Search for the cell housing the specified text and yield its (X, Y) center coordinate. 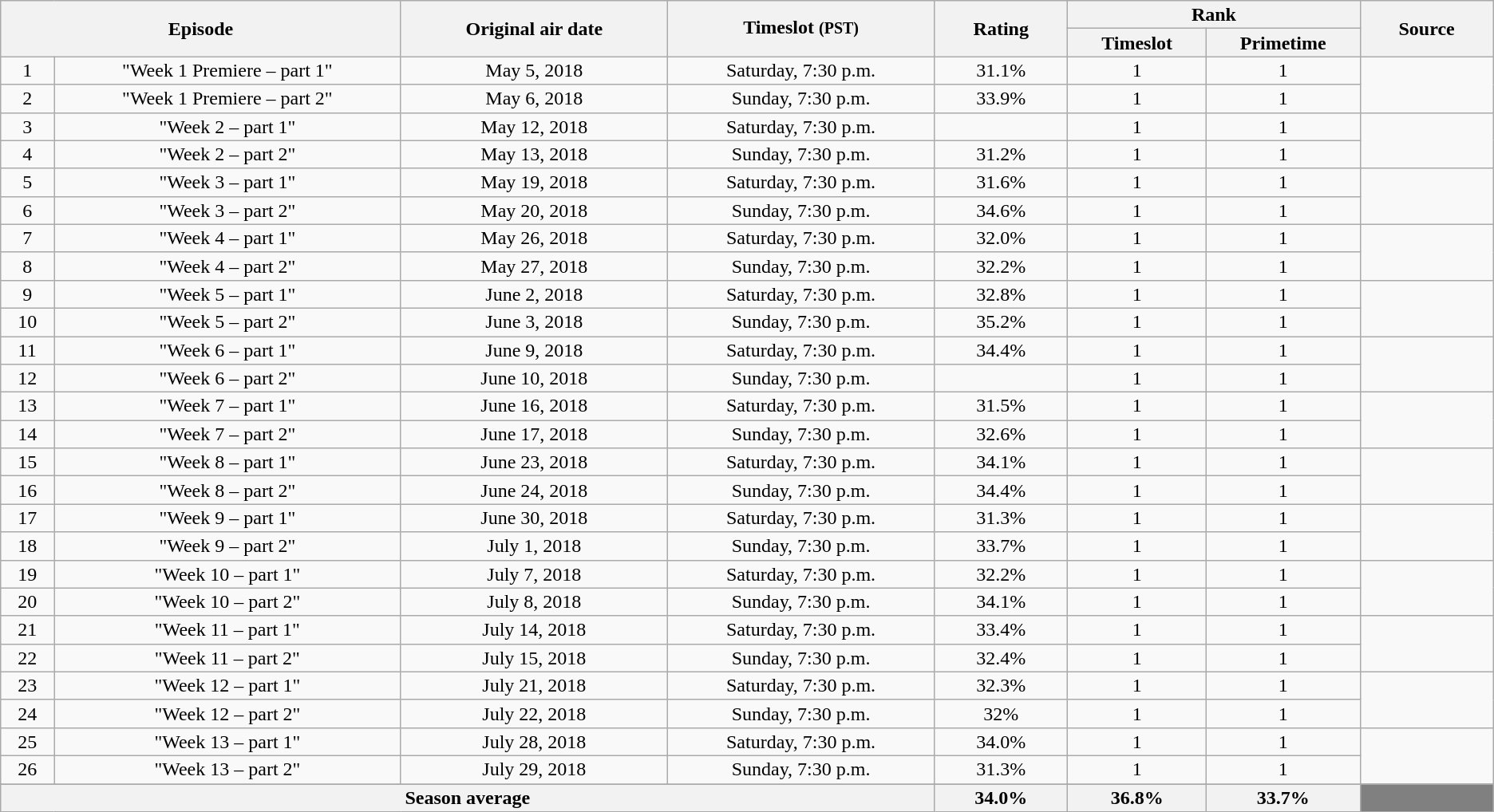
Season average (468, 798)
18 (27, 546)
33.4% (1001, 630)
July 21, 2018 (534, 686)
"Week 4 – part 1" (228, 238)
"Week 11 – part 2" (228, 657)
July 7, 2018 (534, 574)
"Week 10 – part 1" (228, 574)
"Week 1 Premiere – part 2" (228, 99)
24 (27, 713)
15 (27, 463)
4 (27, 155)
31.6% (1001, 182)
June 10, 2018 (534, 378)
26 (27, 769)
July 15, 2018 (534, 657)
14 (27, 434)
"Week 11 – part 1" (228, 630)
"Week 7 – part 1" (228, 407)
July 28, 2018 (534, 742)
25 (27, 742)
Timeslot (1137, 43)
Timeslot (PST) (800, 29)
June 3, 2018 (534, 322)
34.6% (1001, 211)
"Week 10 – part 2" (228, 601)
"Week 3 – part 1" (228, 182)
32% (1001, 713)
17 (27, 518)
16 (27, 490)
"Week 1 Premiere – part 1" (228, 70)
"Week 5 – part 1" (228, 294)
June 17, 2018 (534, 434)
31.1% (1001, 70)
July 29, 2018 (534, 769)
12 (27, 378)
8 (27, 266)
22 (27, 657)
32.3% (1001, 686)
Original air date (534, 29)
"Week 8 – part 1" (228, 463)
23 (27, 686)
May 12, 2018 (534, 126)
10 (27, 322)
Episode (201, 29)
"Week 9 – part 2" (228, 546)
"Week 13 – part 2" (228, 769)
32.0% (1001, 238)
35.2% (1001, 322)
May 5, 2018 (534, 70)
6 (27, 211)
2 (27, 99)
"Week 5 – part 2" (228, 322)
"Week 9 – part 1" (228, 518)
36.8% (1137, 798)
20 (27, 601)
May 27, 2018 (534, 266)
"Week 8 – part 2" (228, 490)
32.8% (1001, 294)
June 30, 2018 (534, 518)
19 (27, 574)
"Week 6 – part 2" (228, 378)
33.9% (1001, 99)
July 8, 2018 (534, 601)
"Week 6 – part 1" (228, 351)
June 2, 2018 (534, 294)
May 20, 2018 (534, 211)
"Week 2 – part 1" (228, 126)
Source (1427, 29)
"Week 7 – part 2" (228, 434)
July 14, 2018 (534, 630)
May 6, 2018 (534, 99)
Rating (1001, 29)
31.2% (1001, 155)
July 22, 2018 (534, 713)
Rank (1214, 14)
June 24, 2018 (534, 490)
May 19, 2018 (534, 182)
"Week 13 – part 1" (228, 742)
21 (27, 630)
32.6% (1001, 434)
Primetime (1283, 43)
32.4% (1001, 657)
7 (27, 238)
"Week 3 – part 2" (228, 211)
July 1, 2018 (534, 546)
June 9, 2018 (534, 351)
June 16, 2018 (534, 407)
May 13, 2018 (534, 155)
3 (27, 126)
"Week 12 – part 2" (228, 713)
May 26, 2018 (534, 238)
June 23, 2018 (534, 463)
11 (27, 351)
"Week 4 – part 2" (228, 266)
"Week 12 – part 1" (228, 686)
5 (27, 182)
31.5% (1001, 407)
13 (27, 407)
9 (27, 294)
"Week 2 – part 2" (228, 155)
